Identify which cell holds the provided text, then report its [x, y] central coordinate. 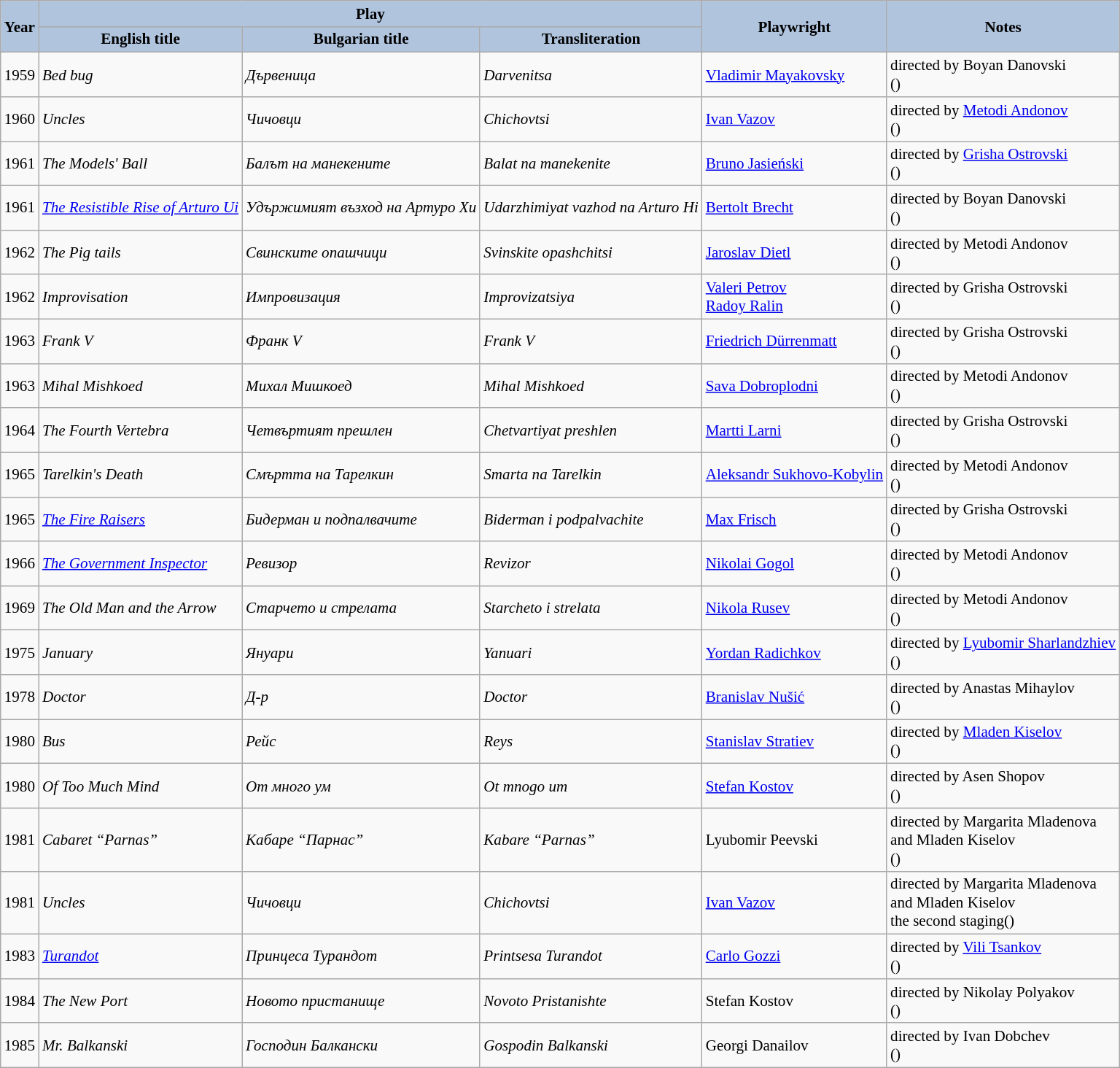
Revizor [591, 563]
Max Frisch [795, 519]
Смъртта на Тарелкин [361, 474]
Udarzhimiyat vazhod na Arturo Hi [591, 209]
Improvizatsiya [591, 296]
Bed bug [140, 74]
English title [140, 39]
1983 [20, 957]
Of Too Much Mind [140, 786]
Novoto Pristanishte [591, 1001]
Playwright [795, 26]
1960 [20, 120]
Импровизация [361, 296]
Bulgarian title [361, 39]
directed by Mladen Kiselov() [1003, 741]
Bertolt Brecht [795, 209]
Aleksandr Sukhovo-Kobylin [795, 474]
Friedrich Dürrenmatt [795, 341]
Play [370, 13]
Nikolai Gogol [795, 563]
Рейс [361, 741]
Д-р [361, 697]
The Resistible Rise of Arturo Ui [140, 209]
Балът на манекените [361, 163]
directed by Vili Tsankov() [1003, 957]
Notes [1003, 26]
1966 [20, 563]
Nikola Rusev [795, 608]
1964 [20, 430]
Vladimir Mayakovsky [795, 74]
Yordan Radichkov [795, 652]
directed by Anastas Mihaylov() [1003, 697]
Smarta na Tarelkin [591, 474]
The Fourth Vertebra [140, 430]
Svinskite opashchitsi [591, 252]
Четвъртият прешлен [361, 430]
Turandot [140, 957]
Mr. Balkanski [140, 1045]
Branislav Nušić [795, 697]
Принцеса Турандот [361, 957]
directed by Lyubomir Sharlandzhiev() [1003, 652]
Printsesa Turandot [591, 957]
The Models' Ball [140, 163]
Balat na manekenite [591, 163]
The New Port [140, 1001]
Bruno Jasieński [795, 163]
Georgi Danailov [795, 1045]
1975 [20, 652]
Януари [361, 652]
Bus [140, 741]
directed by Margarita Mladenovaand Mladen Kiselov() [1003, 840]
Ревизор [361, 563]
directed by Nikolay Polyakov() [1003, 1001]
Ot mnogo um [591, 786]
Stanislav Stratiev [795, 741]
1984 [20, 1001]
Biderman i podpalvachite [591, 519]
От много ум [361, 786]
directed by Margarita Mladenovaand Mladen Kiselovthe second staging() [1003, 902]
1978 [20, 697]
Господин Балкански [361, 1045]
Jaroslav Dietl [795, 252]
Yanuari [591, 652]
directed by Ivan Dobchev() [1003, 1045]
Удържимият възход на Артуро Хи [361, 209]
Chetvartiyat preshlen [591, 430]
Darvenitsa [591, 74]
Transliteration [591, 39]
The Government Inspector [140, 563]
1985 [20, 1045]
Reys [591, 741]
Carlo Gozzi [795, 957]
The Pig tails [140, 252]
Дървеница [361, 74]
Gospodin Balkanski [591, 1045]
Year [20, 26]
Improvisation [140, 296]
1969 [20, 608]
The Fire Raisers [140, 519]
Kabare “Parnas” [591, 840]
The Old Man and the Arrow [140, 608]
directed by Asen Shopov() [1003, 786]
Tarelkin's Death [140, 474]
Бидерман и подпалвачите [361, 519]
Cabaret “Parnas” [140, 840]
Свинските опашчици [361, 252]
1959 [20, 74]
Франк V [361, 341]
Старчето и стрелата [361, 608]
Кабаре “Парнас” [361, 840]
Новото пристанище [361, 1001]
Sava Dobroplodni [795, 385]
Михал Мишкоед [361, 385]
Starcheto i strelata [591, 608]
Valeri PetrovRadoy Ralin [795, 296]
Lyubomir Peevski [795, 840]
January [140, 652]
Martti Larni [795, 430]
